Identify which cell holds the provided text, then report its (x, y) central coordinate. 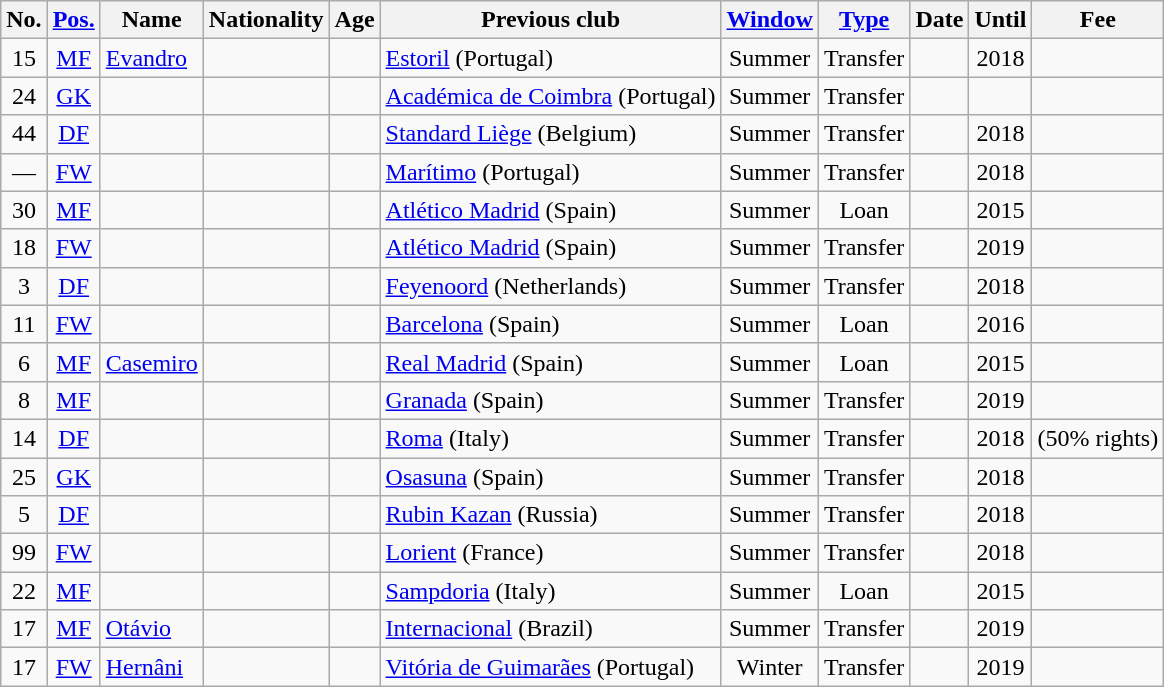
Internacional (Brazil) (550, 629)
24 (24, 96)
Name (152, 20)
Barcelona (Spain) (550, 324)
Winter (770, 667)
15 (24, 58)
Date (940, 20)
Osasuna (Spain) (550, 477)
Pos. (74, 20)
3 (24, 286)
Roma (Italy) (550, 438)
Until (1000, 20)
Vitória de Guimarães (Portugal) (550, 667)
Fee (1098, 20)
Granada (Spain) (550, 400)
Nationality (266, 20)
Previous club (550, 20)
6 (24, 362)
Lorient (France) (550, 553)
8 (24, 400)
No. (24, 20)
Type (864, 20)
25 (24, 477)
44 (24, 134)
Académica de Coimbra (Portugal) (550, 96)
Real Madrid (Spain) (550, 362)
Standard Liège (Belgium) (550, 134)
Evandro (152, 58)
99 (24, 553)
Hernâni (152, 667)
18 (24, 248)
2016 (1000, 324)
(50% rights) (1098, 438)
Rubin Kazan (Russia) (550, 515)
30 (24, 210)
Casemiro (152, 362)
Estoril (Portugal) (550, 58)
Sampdoria (Italy) (550, 591)
Otávio (152, 629)
5 (24, 515)
Age (354, 20)
14 (24, 438)
Feyenoord (Netherlands) (550, 286)
22 (24, 591)
11 (24, 324)
Marítimo (Portugal) (550, 172)
— (24, 172)
Window (770, 20)
